Return [X, Y] of the center of cell containing provided text 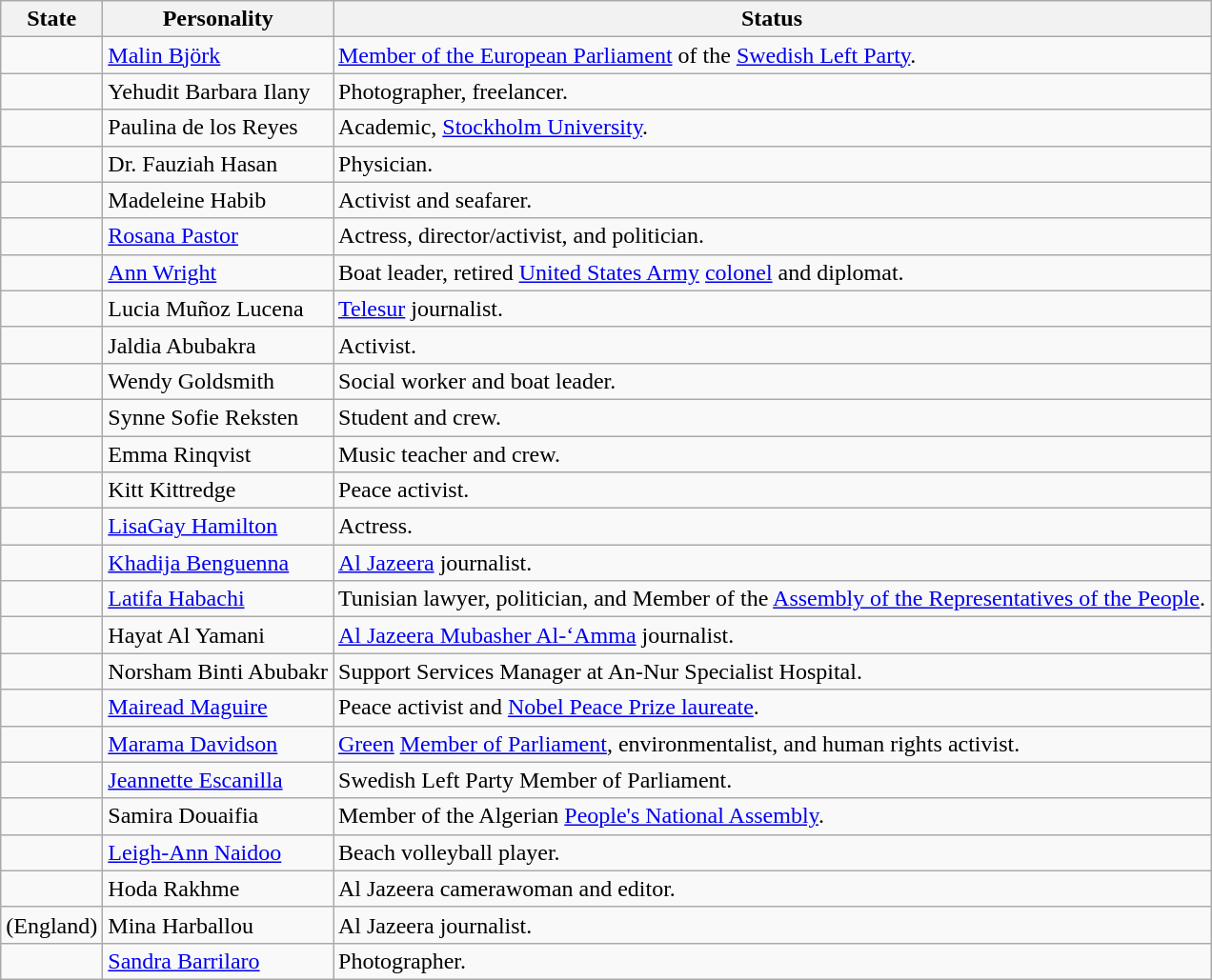
Photographer, freelancer. [772, 91]
Yehudit Barbara Ilany [218, 91]
Norsham Binti Abubakr [218, 671]
Synne Sofie Reksten [218, 417]
Paulina de los Reyes [218, 128]
Dr. Fauziah Hasan [218, 164]
Peace activist. [772, 490]
Mina Harballou [218, 925]
Sandra Barrilaro [218, 961]
Beach volleyball player. [772, 852]
Jaldia Abubakra [218, 345]
Khadija Benguenna [218, 563]
Jeannette Escanilla [218, 780]
Member of the Algerian People's National Assembly. [772, 816]
Hayat Al Yamani [218, 635]
Hoda Rakhme [218, 889]
Support Services Manager at An-Nur Specialist Hospital. [772, 671]
Madeleine Habib [218, 200]
Wendy Goldsmith [218, 381]
Emma Rinqvist [218, 454]
Green Member of Parliament, environmentalist, and human rights activist. [772, 744]
Al Jazeera Mubasher Al-‘Amma journalist. [772, 635]
(England) [51, 925]
Physician. [772, 164]
Academic, Stockholm University. [772, 128]
Samira Douaifia [218, 816]
Activist and seafarer. [772, 200]
Social worker and boat leader. [772, 381]
Ann Wright [218, 272]
Leigh-Ann Naidoo [218, 852]
Marama Davidson [218, 744]
Actress. [772, 527]
Boat leader, retired United States Army colonel and diplomat. [772, 272]
Activist. [772, 345]
Lucia Muñoz Lucena [218, 309]
Status [772, 19]
Rosana Pastor [218, 236]
Mairead Maguire [218, 708]
Malin Björk [218, 55]
Telesur journalist. [772, 309]
Photographer. [772, 961]
Al Jazeera camerawoman and editor. [772, 889]
Actress, director/activist, and politician. [772, 236]
State [51, 19]
Swedish Left Party Member of Parliament. [772, 780]
Kitt Kittredge [218, 490]
Latifa Habachi [218, 599]
LisaGay Hamilton [218, 527]
Music teacher and crew. [772, 454]
Tunisian lawyer, politician, and Member of the Assembly of the Representatives of the People. [772, 599]
Member of the European Parliament of the Swedish Left Party. [772, 55]
Peace activist and Nobel Peace Prize laureate. [772, 708]
Student and crew. [772, 417]
Personality [218, 19]
